Return (X, Y) of the center of cell containing provided text 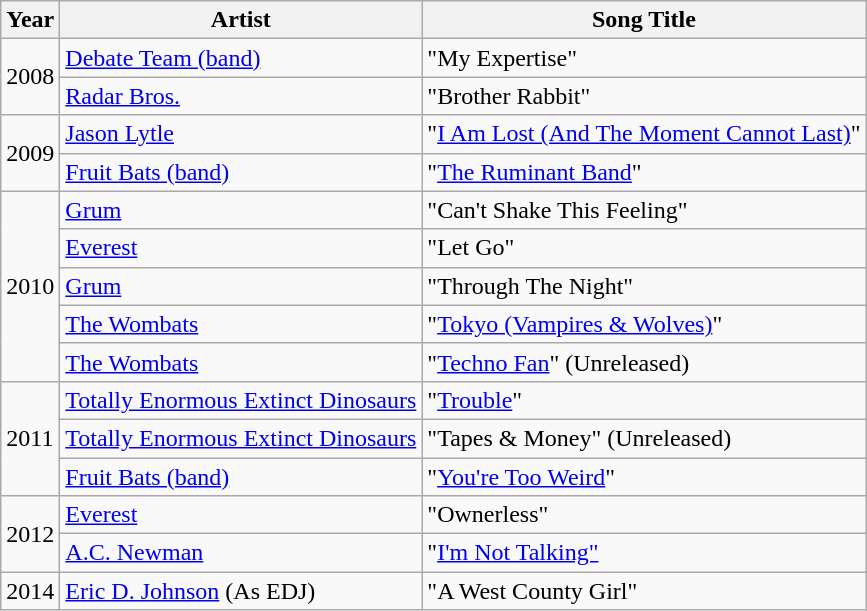
"My Expertise" (644, 58)
A.C. Newman (241, 553)
Artist (241, 20)
"A West County Girl" (644, 591)
2012 (30, 534)
"Trouble" (644, 400)
"Ownerless" (644, 515)
Song Title (644, 20)
"I Am Lost (And The Moment Cannot Last)" (644, 134)
"Can't Shake This Feeling" (644, 210)
Eric D. Johnson (As EDJ) (241, 591)
Jason Lytle (241, 134)
"Brother Rabbit" (644, 96)
2011 (30, 438)
2008 (30, 77)
2009 (30, 153)
2010 (30, 286)
"I'm Not Talking" (644, 553)
Debate Team (band) (241, 58)
"Techno Fan" (Unreleased) (644, 362)
Year (30, 20)
"Let Go" (644, 248)
2014 (30, 591)
"Tokyo (Vampires & Wolves)" (644, 324)
"You're Too Weird" (644, 477)
"Tapes & Money" (Unreleased) (644, 438)
"Through The Night" (644, 286)
"The Ruminant Band" (644, 172)
Radar Bros. (241, 96)
